Extract the [X, Y] coordinate from the center of the cell holding the provided text.  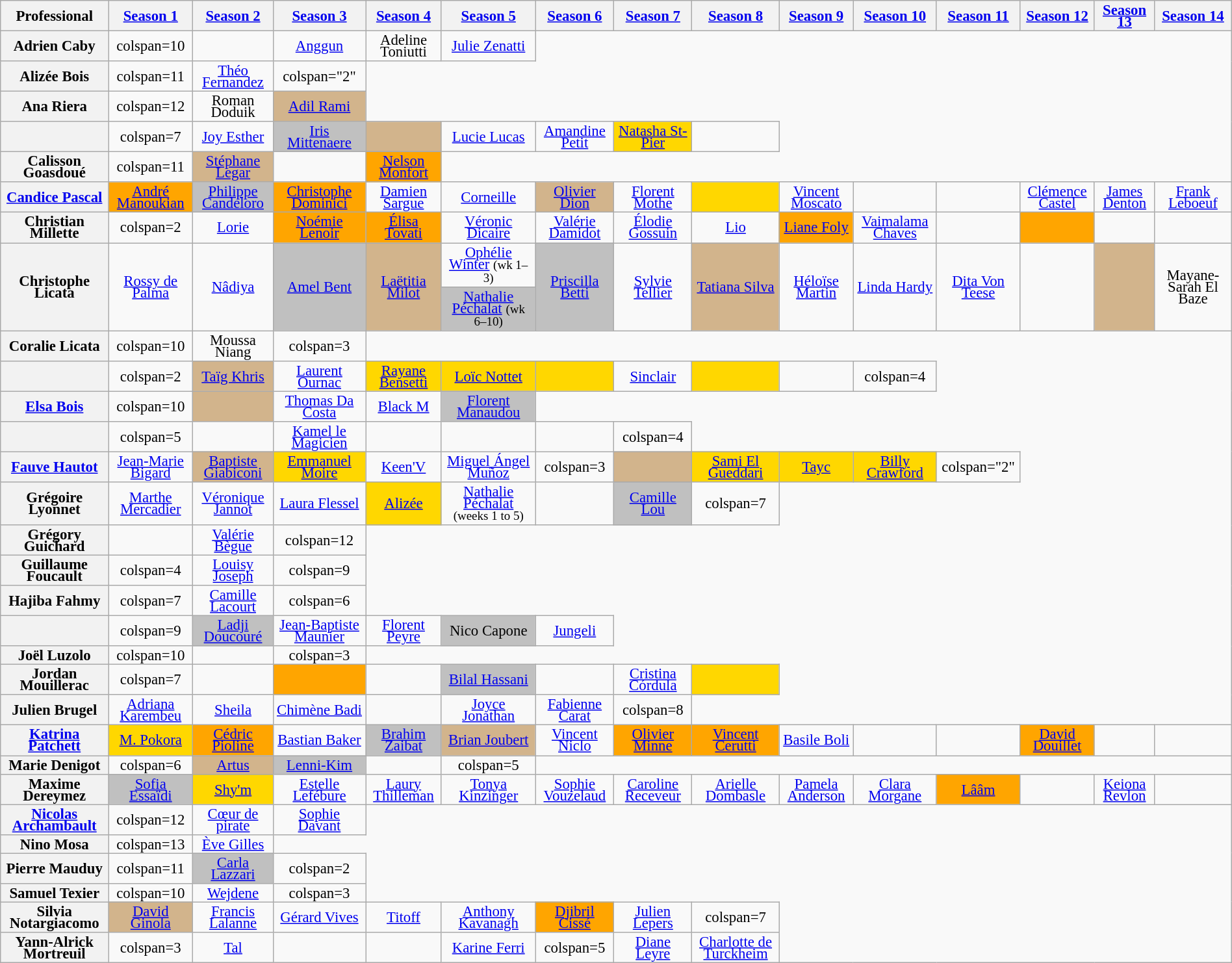
Adriana Karembeu [151, 710]
Dita Von Teese [978, 287]
Season 8 [736, 16]
Grégory Guichard [55, 541]
Valérie Bègue [233, 541]
Florent Mothe [653, 198]
Joyce Jonathan [489, 710]
Nâdiya [233, 287]
Season 7 [653, 16]
Thomas Da Costa [319, 407]
Philippe Candeloro [233, 198]
Véronic Dicaire [489, 227]
Chimène Badi [319, 710]
Lorie [233, 227]
Véronique Jannot [233, 504]
Charlotte de Turckheim [736, 947]
Olivier Dion [574, 198]
Moussa Niang [233, 346]
Artus [233, 764]
Théo Fernandez [233, 77]
Sofia Essaïdi [151, 789]
Adrien Caby [55, 45]
Maxime Dereymez [55, 789]
Season 13 [1124, 16]
Sophie Davant [319, 820]
Amandine Petit [574, 136]
Season 3 [319, 16]
Taïg Khris [233, 376]
Black M [404, 407]
Laurent Ournac [319, 376]
Bilal Hassani [489, 680]
Julie Zenatti [489, 45]
Season 2 [233, 16]
Season 14 [1193, 16]
Iris Mittenaere [319, 136]
Nino Mosa [55, 843]
Karine Ferri [489, 947]
Basile Boli [816, 741]
Élodie Gossuin [653, 227]
Bastian Baker [319, 741]
Camille Lou [653, 504]
Adil Rami [319, 107]
Fabienne Carat [574, 710]
Tonya Kinzinger [489, 789]
David Ginola [151, 918]
Clémence Castel [1058, 198]
Sophie Vouzelaud [574, 789]
colspan=13 [151, 843]
Gérard Vives [319, 918]
Brahim Zaibat [404, 741]
Carla Lazzari [233, 868]
M. Pokora [151, 741]
Sinclair [653, 376]
Calisson Goasdoué [55, 168]
Louisy Joseph [233, 571]
Jean-Baptiste Maunier [319, 632]
Season 11 [978, 16]
Héloïse Martin [816, 287]
Jean-Marie Bigard [151, 467]
Tal [233, 947]
Ophélie Winter (wk 1–3) [489, 265]
Kamel le Magicien [319, 437]
David Douillet [1058, 741]
Caroline Receveur [653, 789]
Silvia Notargiacomo [55, 918]
Lââm [978, 789]
Jordan Mouillerac [55, 680]
Roman Doduik [233, 107]
Julien Brugel [55, 710]
Laëtitia Milot [404, 287]
Cœur de pirate [233, 820]
Pierre Mauduy [55, 868]
Joël Luzolo [55, 655]
Keiona Revlon [1124, 789]
Élisa Tovati [404, 227]
Cédric Pioline [233, 741]
Yann-Alrick Mortreuil [55, 947]
Natasha St-Pier [653, 136]
Nelson Monfort [404, 168]
Coralie Licata [55, 346]
Valérie Damidot [574, 227]
Joy Esther [233, 136]
Fauve Hautot [55, 467]
Samuel Texier [55, 893]
Rayane Bensetti [404, 376]
Wejdene [233, 893]
Sylvie Tellier [653, 287]
Guillaume Foucault [55, 571]
Season 9 [816, 16]
Julien Lepers [653, 918]
Nico Capone [489, 632]
Season 1 [151, 16]
Christophe Licata [55, 287]
Christian Millette [55, 227]
Nathalie Péchalat (wk 6–10) [489, 309]
Titoff [404, 918]
Laura Flessel [319, 504]
Frank Leboeuf [1193, 198]
Alizée Bois [55, 77]
Clara Morgane [895, 789]
Cristina Córdula [653, 680]
Baptiste Giabiconi [233, 467]
Mayane-Sarah El Baze [1193, 287]
Anthony Kavanagh [489, 918]
Lucie Lucas [489, 136]
Noémie Lenoir [319, 227]
Season 10 [895, 16]
Vincent Moscato [816, 198]
Estelle Lefébure [319, 789]
Amel Bent [319, 287]
Marie Denigot [55, 764]
Season 4 [404, 16]
Damien Sargue [404, 198]
Professional [55, 16]
Rossy de Palma [151, 287]
Priscilla Betti [574, 287]
Billy Crawford [895, 467]
Loïc Nottet [489, 376]
Olivier Minne [653, 741]
Lenni-Kim [319, 764]
Corneille [489, 198]
Alizée [404, 504]
Ladji Doucouré [233, 632]
Arielle Dombasle [736, 789]
Camille Lacourt [233, 600]
Lio [736, 227]
Jungeli [574, 632]
Florent Peyre [404, 632]
Liane Foly [816, 227]
Sami El Gueddari [736, 467]
Season 5 [489, 16]
Christophe Dominici [319, 198]
Nicolas Archambault [55, 820]
André Manoukian [151, 198]
Katrina Patchett [55, 741]
Vaimalama Chaves [895, 227]
Vincent Cerutti [736, 741]
Francis Lalanne [233, 918]
Tayc [816, 467]
Marthe Mercadier [151, 504]
James Denton [1124, 198]
Ana Riera [55, 107]
Keen'V [404, 467]
Vincent Niclo [574, 741]
Candice Pascal [55, 198]
Laury Thilleman [404, 789]
Adeline Toniutti [404, 45]
Diane Leyre [653, 947]
Emmanuel Moire [319, 467]
Brian Joubert [489, 741]
Elsa Bois [55, 407]
Hajiba Fahmy [55, 600]
Season 6 [574, 16]
Anggun [319, 45]
Ève Gilles [233, 843]
Stéphane Legar [233, 168]
Sheila [233, 710]
Tatiana Silva [736, 287]
Nathalie Péchalat (weeks 1 to 5) [489, 504]
Miguel Ángel Muñoz [489, 467]
Grégoire Lyonnet [55, 504]
Florent Manaudou [489, 407]
Season 12 [1058, 16]
Shy'm [233, 789]
Pamela Anderson [816, 789]
colspan=8 [653, 710]
Linda Hardy [895, 287]
Djibril Cissé [574, 918]
